Scan for the cell matching the given text and deliver its (X, Y) coordinate at center. 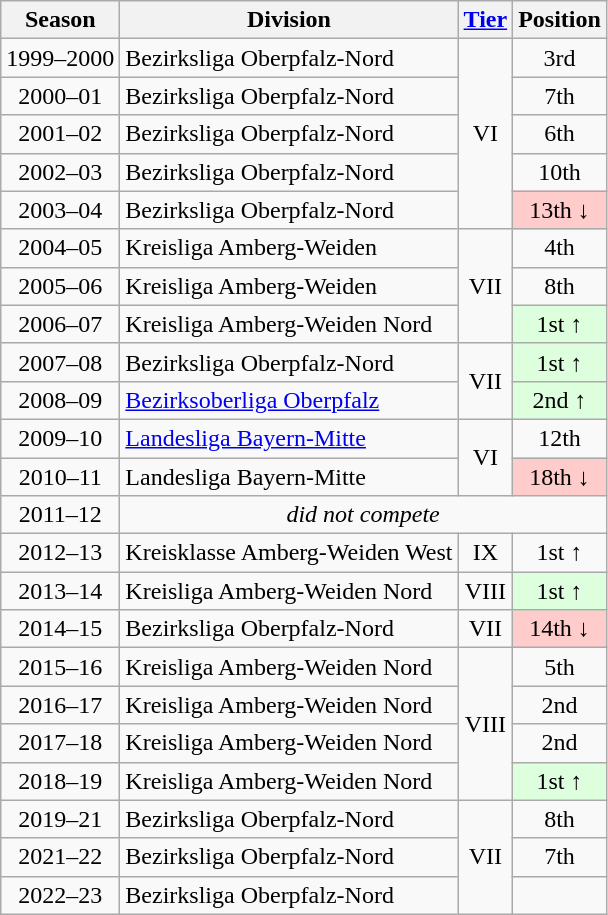
Kreisklasse Amberg-Weiden West (289, 553)
2009–10 (60, 438)
2008–09 (60, 400)
3rd (560, 58)
Position (560, 20)
2005–06 (60, 286)
2017–18 (60, 743)
2004–05 (60, 248)
14th ↓ (560, 629)
2019–21 (60, 819)
2021–22 (60, 857)
2016–17 (60, 705)
4th (560, 248)
2015–16 (60, 667)
2003–04 (60, 210)
18th ↓ (560, 477)
2007–08 (60, 362)
2010–11 (60, 477)
2014–15 (60, 629)
Season (60, 20)
6th (560, 134)
IX (486, 553)
2012–13 (60, 553)
2013–14 (60, 591)
2002–03 (60, 172)
2001–02 (60, 134)
1999–2000 (60, 58)
did not compete (364, 515)
2nd ↑ (560, 400)
5th (560, 667)
12th (560, 438)
2011–12 (60, 515)
2018–19 (60, 781)
Tier (486, 20)
10th (560, 172)
2006–07 (60, 324)
13th ↓ (560, 210)
2022–23 (60, 895)
Division (289, 20)
2000–01 (60, 96)
Bezirksoberliga Oberpfalz (289, 400)
